Extract the [x, y] coordinate from the center of the cell holding the provided text.  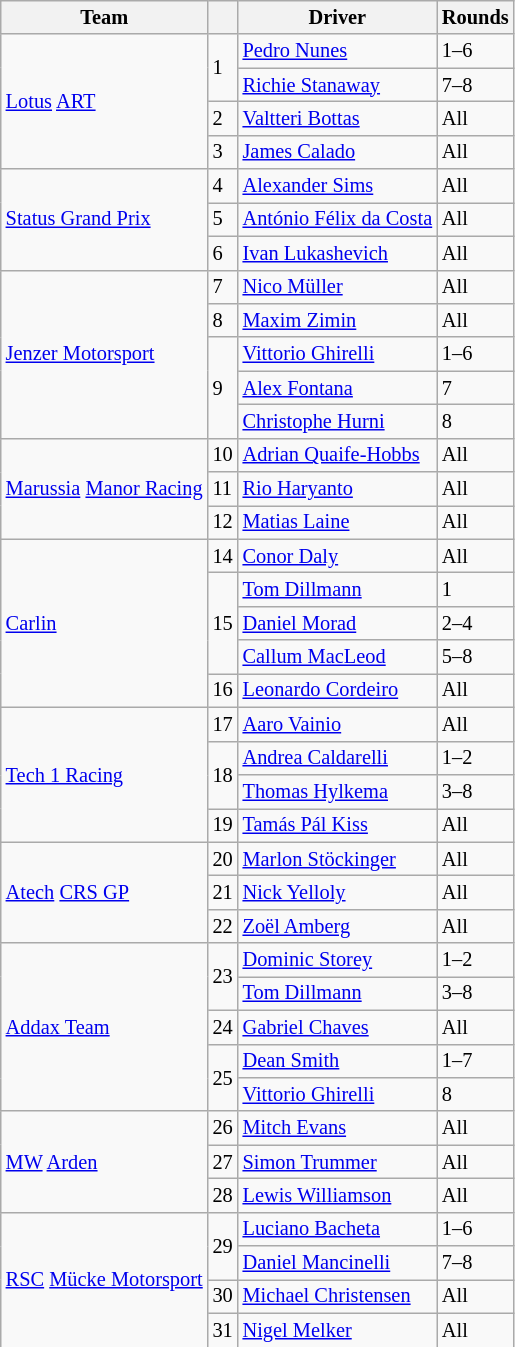
Matias Laine [338, 522]
Dean Smith [338, 1061]
Andrea Caldarelli [338, 758]
Nico Müller [338, 287]
Zoël Amberg [338, 926]
Christophe Hurni [338, 421]
MW Arden [104, 1162]
Jenzer Motorsport [104, 354]
Daniel Mancinelli [338, 1263]
Thomas Hylkema [338, 791]
Alexander Sims [338, 186]
Carlin [104, 623]
Tech 1 Racing [104, 774]
Nigel Melker [338, 1330]
22 [223, 926]
Ivan Lukashevich [338, 253]
Conor Daly [338, 556]
28 [223, 1195]
António Félix da Costa [338, 219]
Tamás Pál Kiss [338, 825]
Gabriel Chaves [338, 1027]
Richie Stanaway [338, 85]
Leonardo Cordeiro [338, 690]
Marlon Stöckinger [338, 859]
19 [223, 825]
29 [223, 1246]
Atech CRS GP [104, 892]
Nick Yelloly [338, 892]
Callum MacLeod [338, 657]
Simon Trummer [338, 1162]
Status Grand Prix [104, 220]
3 [223, 152]
Team [104, 17]
Pedro Nunes [338, 51]
Michael Christensen [338, 1296]
Valtteri Bottas [338, 118]
12 [223, 522]
Rounds [476, 17]
RSC Mücke Motorsport [104, 1280]
6 [223, 253]
5–8 [476, 657]
25 [223, 1078]
2–4 [476, 623]
5 [223, 219]
4 [223, 186]
Daniel Morad [338, 623]
Addax Team [104, 1027]
30 [223, 1296]
15 [223, 622]
Alex Fontana [338, 388]
Rio Haryanto [338, 489]
9 [223, 388]
Driver [338, 17]
Dominic Storey [338, 960]
Adrian Quaife-Hobbs [338, 455]
31 [223, 1330]
James Calado [338, 152]
Marussia Manor Racing [104, 488]
17 [223, 724]
2 [223, 118]
23 [223, 976]
11 [223, 489]
Mitch Evans [338, 1128]
Maxim Zimin [338, 320]
Aaro Vainio [338, 724]
Lewis Williamson [338, 1195]
27 [223, 1162]
14 [223, 556]
24 [223, 1027]
Luciano Bacheta [338, 1229]
10 [223, 455]
18 [223, 774]
21 [223, 892]
26 [223, 1128]
16 [223, 690]
1–7 [476, 1061]
Lotus ART [104, 102]
20 [223, 859]
